Search for the cell housing the specified text and yield its (x, y) center coordinate. 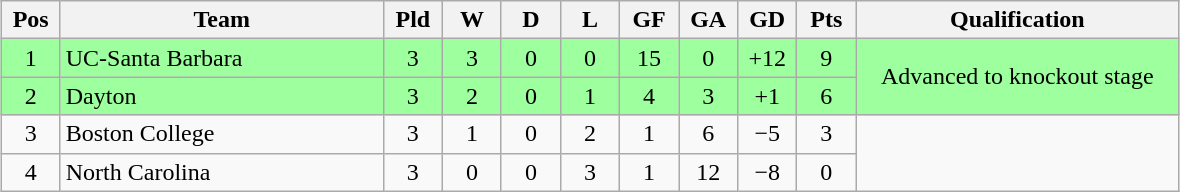
9 (826, 58)
+12 (768, 58)
GF (650, 20)
15 (650, 58)
North Carolina (222, 172)
GA (708, 20)
Dayton (222, 96)
GD (768, 20)
Qualification (1018, 20)
Advanced to knockout stage (1018, 77)
−5 (768, 134)
Boston College (222, 134)
Pos (30, 20)
−8 (768, 172)
D (530, 20)
L (590, 20)
Pld (412, 20)
Team (222, 20)
W (472, 20)
+1 (768, 96)
UC-Santa Barbara (222, 58)
12 (708, 172)
Pts (826, 20)
